Locate the cell with the specified text and output its [X, Y] center coordinate. 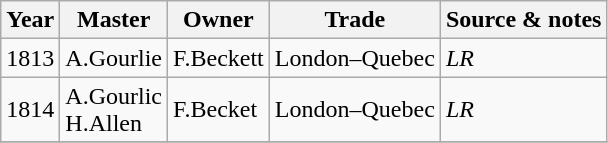
A.Gourlie [114, 58]
1813 [30, 58]
Master [114, 20]
F.Beckett [219, 58]
1814 [30, 110]
Source & notes [524, 20]
Trade [354, 20]
F.Becket [219, 110]
A.GourlicH.Allen [114, 110]
Owner [219, 20]
Year [30, 20]
